Locate the cell with the specified text and output its (x, y) center coordinate. 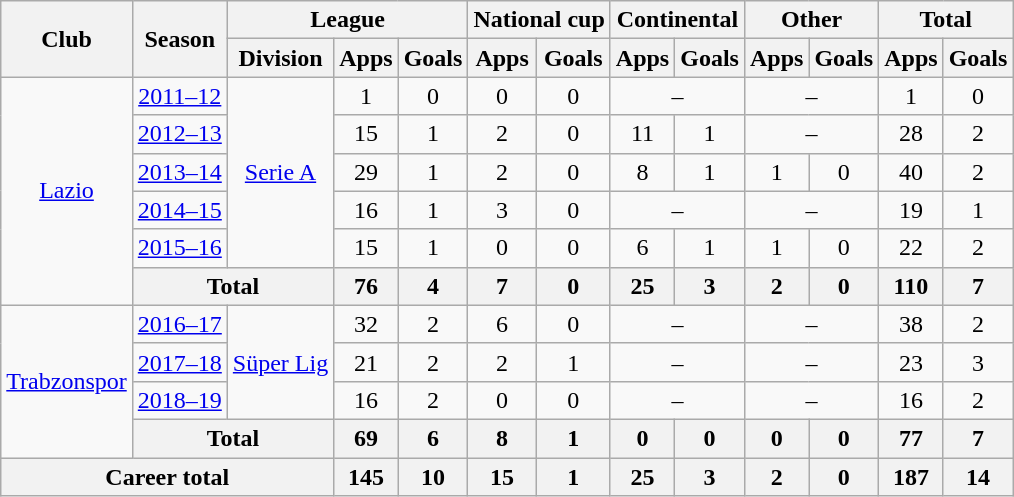
187 (911, 477)
19 (911, 210)
Season (180, 39)
Trabzonspor (67, 381)
Süper Lig (280, 362)
2013–14 (180, 172)
29 (366, 172)
Other (811, 20)
2016–17 (180, 324)
14 (978, 477)
40 (911, 172)
Career total (168, 477)
League (348, 20)
Club (67, 39)
23 (911, 362)
2014–15 (180, 210)
Division (280, 58)
10 (433, 477)
76 (366, 286)
Lazio (67, 191)
11 (642, 134)
32 (366, 324)
21 (366, 362)
69 (366, 438)
77 (911, 438)
2017–18 (180, 362)
Serie A (280, 172)
Continental (677, 20)
38 (911, 324)
4 (433, 286)
110 (911, 286)
22 (911, 248)
2011–12 (180, 96)
2018–19 (180, 400)
2015–16 (180, 248)
28 (911, 134)
2012–13 (180, 134)
National cup (539, 20)
145 (366, 477)
